Search for the cell housing the specified text and yield its (x, y) center coordinate. 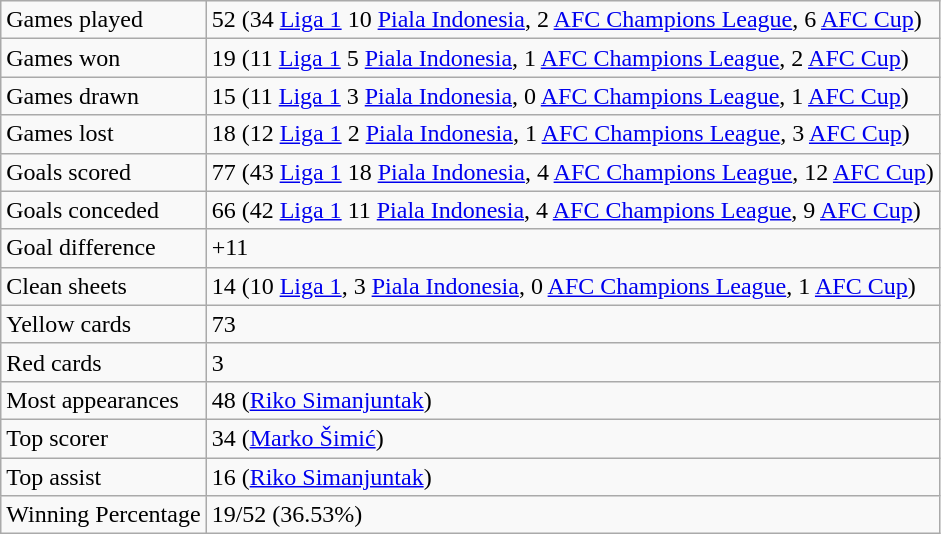
Winning Percentage (104, 515)
Yellow cards (104, 324)
Top assist (104, 477)
16 (Riko Simanjuntak) (572, 477)
34 (Marko Šimić) (572, 438)
Games won (104, 58)
Goals conceded (104, 210)
Goals scored (104, 172)
3 (572, 362)
15 (11 Liga 1 3 Piala Indonesia, 0 AFC Champions League, 1 AFC Cup) (572, 96)
Games lost (104, 134)
Red cards (104, 362)
66 (42 Liga 1 11 Piala Indonesia, 4 AFC Champions League, 9 AFC Cup) (572, 210)
14 (10 Liga 1, 3 Piala Indonesia, 0 AFC Champions League, 1 AFC Cup) (572, 286)
+11 (572, 248)
19 (11 Liga 1 5 Piala Indonesia, 1 AFC Champions League, 2 AFC Cup) (572, 58)
52 (34 Liga 1 10 Piala Indonesia, 2 AFC Champions League, 6 AFC Cup) (572, 20)
18 (12 Liga 1 2 Piala Indonesia, 1 AFC Champions League, 3 AFC Cup) (572, 134)
Games played (104, 20)
73 (572, 324)
19/52 (36.53%) (572, 515)
Goal difference (104, 248)
77 (43 Liga 1 18 Piala Indonesia, 4 AFC Champions League, 12 AFC Cup) (572, 172)
Clean sheets (104, 286)
Top scorer (104, 438)
Most appearances (104, 400)
Games drawn (104, 96)
48 (Riko Simanjuntak) (572, 400)
